Return the (X, Y) coordinate for the center point of the cell that contains the specified text.  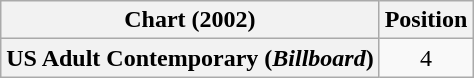
Chart (2002) (190, 20)
US Adult Contemporary (Billboard) (190, 58)
4 (426, 58)
Position (426, 20)
